Determine the [x, y] coordinate at the center of the cell enclosing the given text.  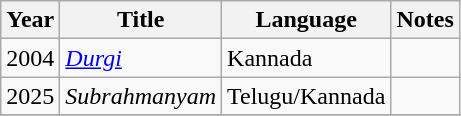
Language [306, 20]
Subrahmanyam [141, 96]
Year [30, 20]
Telugu/Kannada [306, 96]
Kannada [306, 58]
2004 [30, 58]
Durgi [141, 58]
Title [141, 20]
2025 [30, 96]
Notes [425, 20]
